Output the (x, y) coordinate of the center of the cell containing the given text.  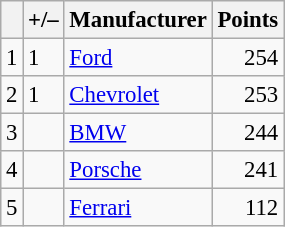
244 (248, 133)
4 (12, 170)
Porsche (138, 170)
2 (12, 95)
254 (248, 58)
Manufacturer (138, 20)
Points (248, 20)
241 (248, 170)
5 (12, 208)
3 (12, 133)
Ford (138, 58)
Chevrolet (138, 95)
253 (248, 95)
Ferrari (138, 208)
+/– (44, 20)
BMW (138, 133)
112 (248, 208)
